Locate the cell with the specified text and output its [X, Y] center coordinate. 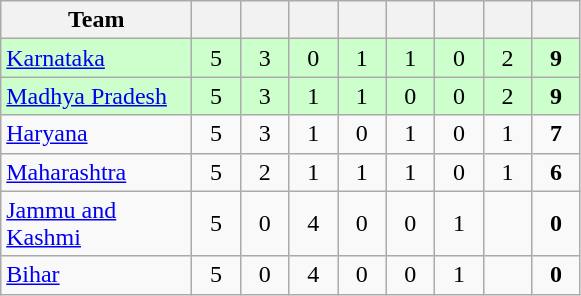
Karnataka [96, 58]
Jammu and Kashmi [96, 224]
Madhya Pradesh [96, 96]
Bihar [96, 275]
6 [556, 172]
Team [96, 20]
7 [556, 134]
Haryana [96, 134]
Maharashtra [96, 172]
